Extract the [x, y] coordinate from the center of the cell holding the provided text.  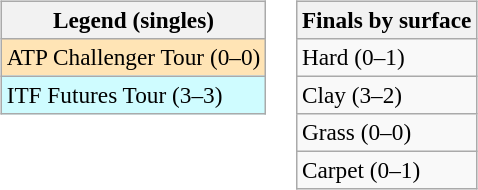
ATP Challenger Tour (0–0) [133, 57]
Carpet (0–1) [387, 171]
Finals by surface [387, 20]
Grass (0–0) [387, 133]
Hard (0–1) [387, 57]
Legend (singles) [133, 20]
Clay (3–2) [387, 95]
ITF Futures Tour (3–3) [133, 95]
